Return the (x, y) coordinate for the center point of the cell that contains the specified text.  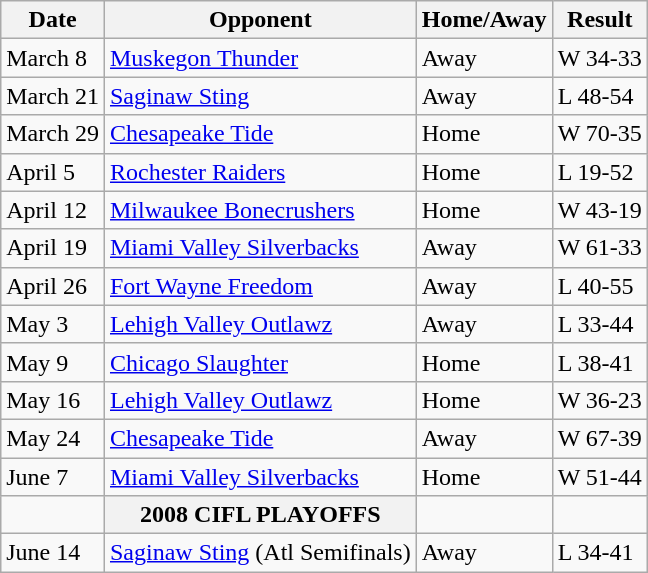
L 19-52 (600, 172)
Muskegon Thunder (260, 58)
Fort Wayne Freedom (260, 286)
Saginaw Sting (260, 96)
W 67-39 (600, 438)
April 5 (53, 172)
Opponent (260, 20)
Chicago Slaughter (260, 362)
March 29 (53, 134)
Milwaukee Bonecrushers (260, 210)
March 21 (53, 96)
Saginaw Sting (Atl Semifinals) (260, 553)
Home/Away (484, 20)
W 43-19 (600, 210)
2008 CIFL PLAYOFFS (260, 515)
W 70-35 (600, 134)
L 38-41 (600, 362)
Date (53, 20)
L 40-55 (600, 286)
June 7 (53, 477)
L 34-41 (600, 553)
W 36-23 (600, 400)
Result (600, 20)
W 51-44 (600, 477)
March 8 (53, 58)
May 16 (53, 400)
L 48-54 (600, 96)
June 14 (53, 553)
W 61-33 (600, 248)
Rochester Raiders (260, 172)
April 19 (53, 248)
April 12 (53, 210)
May 3 (53, 324)
April 26 (53, 286)
May 24 (53, 438)
May 9 (53, 362)
L 33-44 (600, 324)
W 34-33 (600, 58)
